Locate the cell with the specified text and output its [x, y] center coordinate. 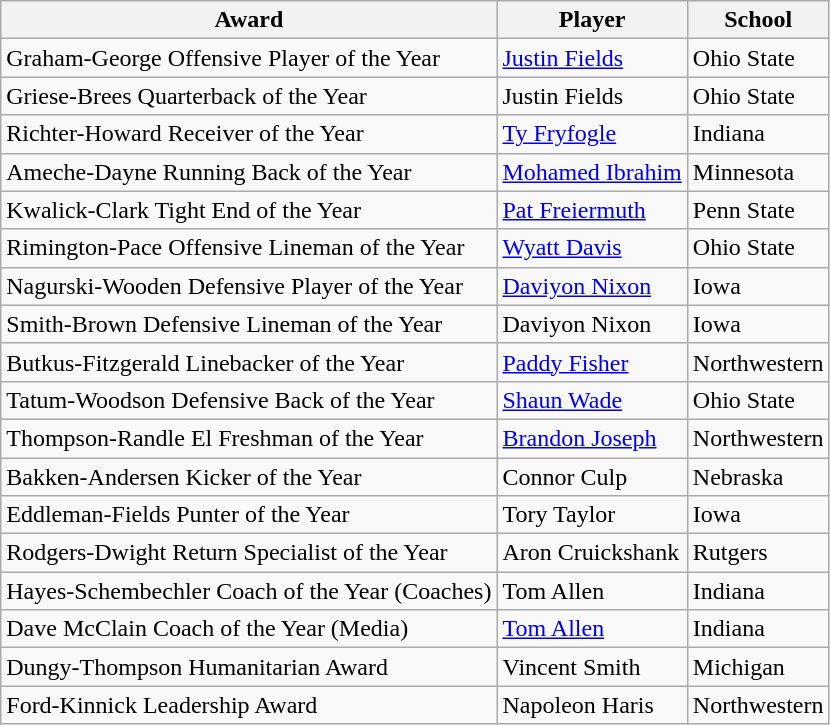
Minnesota [758, 172]
Richter-Howard Receiver of the Year [249, 134]
Thompson-Randle El Freshman of the Year [249, 438]
Tory Taylor [592, 515]
Hayes-Schembechler Coach of the Year (Coaches) [249, 591]
Bakken-Andersen Kicker of the Year [249, 477]
Rutgers [758, 553]
Vincent Smith [592, 667]
Smith-Brown Defensive Lineman of the Year [249, 324]
Ford-Kinnick Leadership Award [249, 705]
Connor Culp [592, 477]
Butkus-Fitzgerald Linebacker of the Year [249, 362]
Ameche-Dayne Running Back of the Year [249, 172]
Mohamed Ibrahim [592, 172]
Pat Freiermuth [592, 210]
Michigan [758, 667]
Dave McClain Coach of the Year (Media) [249, 629]
Aron Cruickshank [592, 553]
Paddy Fisher [592, 362]
Eddleman-Fields Punter of the Year [249, 515]
School [758, 20]
Award [249, 20]
Dungy-Thompson Humanitarian Award [249, 667]
Tatum-Woodson Defensive Back of the Year [249, 400]
Shaun Wade [592, 400]
Rodgers-Dwight Return Specialist of the Year [249, 553]
Penn State [758, 210]
Graham-George Offensive Player of the Year [249, 58]
Wyatt Davis [592, 248]
Griese-Brees Quarterback of the Year [249, 96]
Ty Fryfogle [592, 134]
Nagurski-Wooden Defensive Player of the Year [249, 286]
Rimington-Pace Offensive Lineman of the Year [249, 248]
Brandon Joseph [592, 438]
Player [592, 20]
Nebraska [758, 477]
Kwalick-Clark Tight End of the Year [249, 210]
Napoleon Haris [592, 705]
